Output the [X, Y] coordinate of the center of the cell containing the given text.  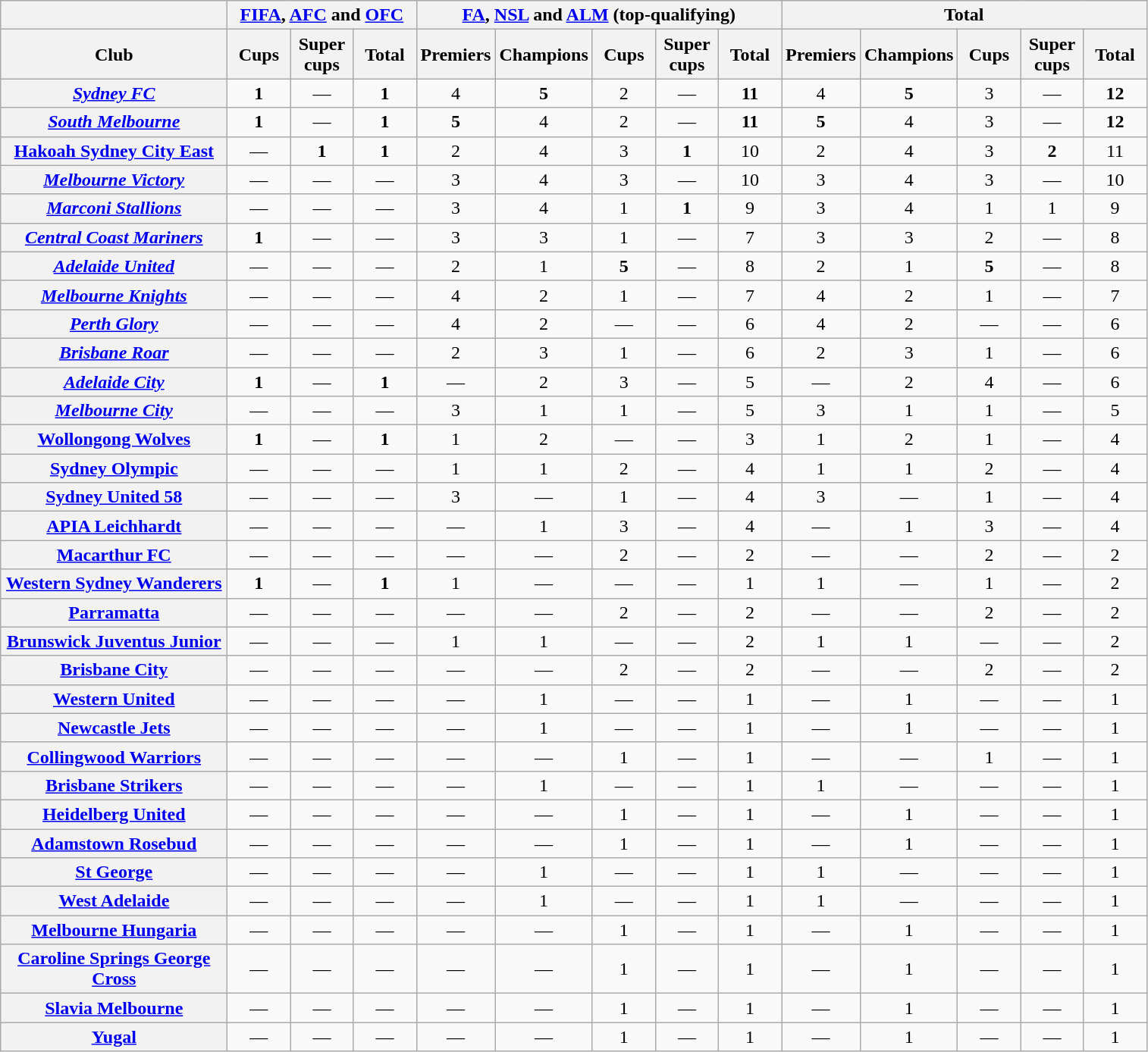
Parramatta [114, 612]
Brisbane Roar [114, 352]
Yugal [114, 1037]
Adamstown Rosebud [114, 844]
Melbourne Hungaria [114, 930]
Sydney FC [114, 93]
FIFA, AFC and OFC [322, 15]
Melbourne City [114, 411]
APIA Leichhardt [114, 526]
Heidelberg United [114, 814]
Adelaide City [114, 381]
Marconi Stallions [114, 208]
Perth Glory [114, 324]
South Melbourne [114, 122]
Melbourne Knights [114, 295]
Sydney United 58 [114, 497]
Sydney Olympic [114, 468]
Brisbane City [114, 670]
Newcastle Jets [114, 728]
Caroline Springs George Cross [114, 969]
Western Sydney Wanderers [114, 584]
Brisbane Strikers [114, 785]
Collingwood Warriors [114, 756]
FA, NSL and ALM (top-qualifying) [599, 15]
Club [114, 55]
St George [114, 872]
Wollongong Wolves [114, 440]
West Adelaide [114, 901]
Slavia Melbourne [114, 1008]
Central Coast Mariners [114, 237]
Macarthur FC [114, 555]
Brunswick Juventus Junior [114, 641]
Melbourne Victory [114, 180]
Western United [114, 699]
Hakoah Sydney City East [114, 151]
Adelaide United [114, 266]
